Locate the cell with the specified text and output its [X, Y] center coordinate. 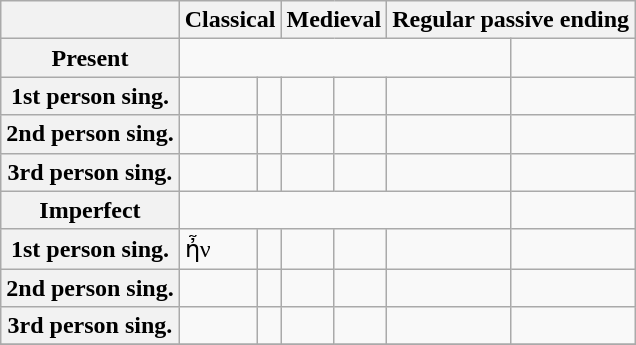
Present [90, 58]
Medieval [334, 20]
Classical [230, 20]
ἦν [218, 249]
Imperfect [90, 210]
Regular passive ending [511, 20]
